Search for the cell housing the specified text and yield its [X, Y] center coordinate. 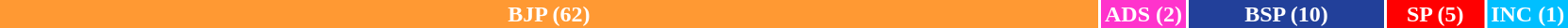
SP (5) [1436, 14]
BSP (10) [1286, 14]
BJP (62) [549, 14]
ADS (2) [1143, 14]
